Locate the cell with the specified text and output its (x, y) center coordinate. 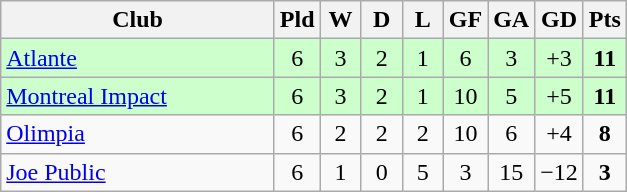
D (382, 20)
+4 (560, 134)
0 (382, 172)
GD (560, 20)
GA (512, 20)
L (422, 20)
Club (138, 20)
−12 (560, 172)
Joe Public (138, 172)
Montreal Impact (138, 96)
Pld (297, 20)
Pts (604, 20)
+3 (560, 58)
Atlante (138, 58)
15 (512, 172)
Olimpia (138, 134)
GF (465, 20)
8 (604, 134)
W (340, 20)
+5 (560, 96)
